Detect which cell encompasses the target text, then output its (X, Y) center coordinate. 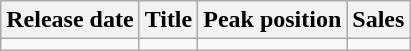
Title (168, 20)
Release date (70, 20)
Sales (378, 20)
Peak position (272, 20)
